From the cell containing the given text, extract its center point as (x, y) coordinate. 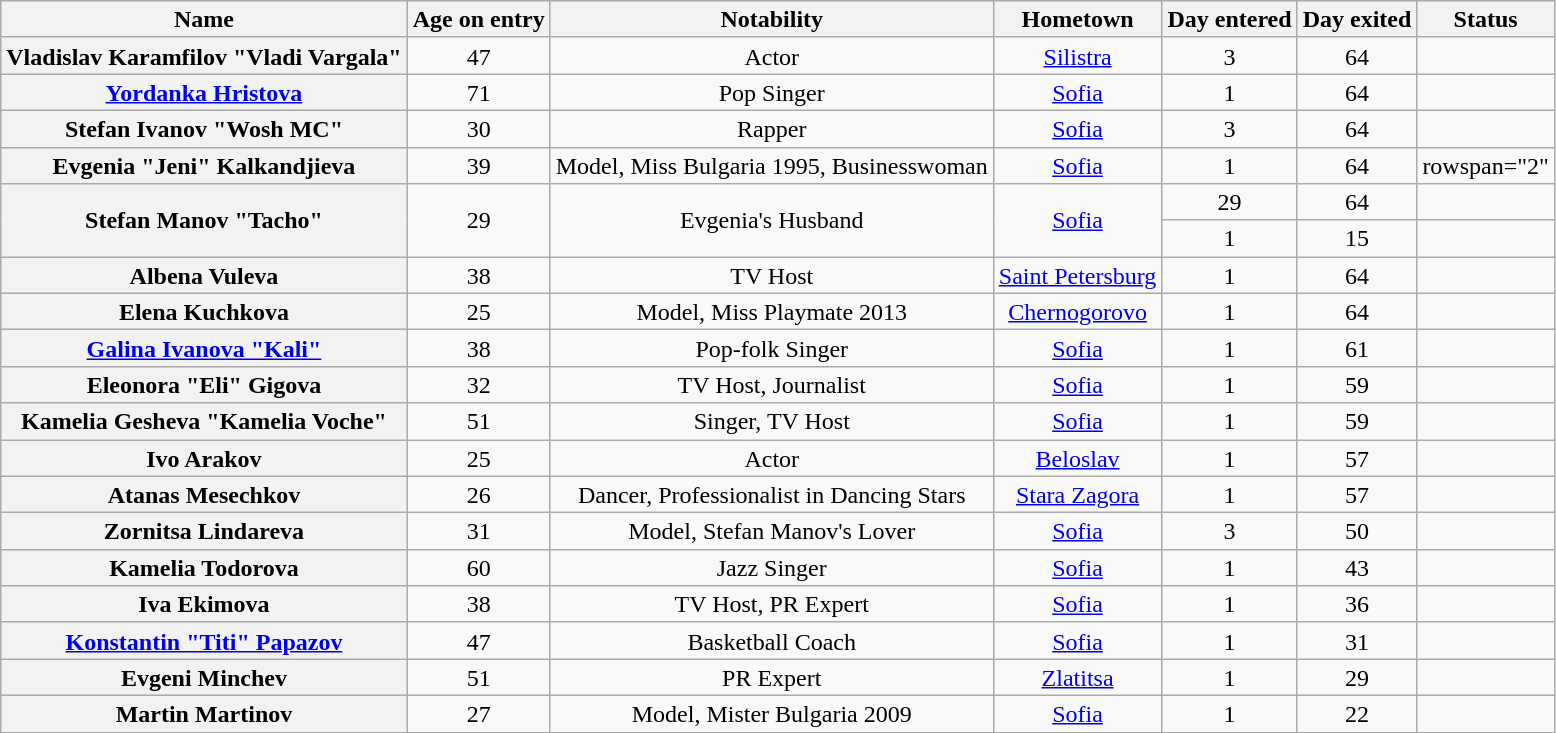
Name (204, 20)
Beloslav (1078, 458)
Evgeni Minchev (204, 678)
Pop-folk Singer (772, 348)
Age on entry (478, 20)
Zlatitsa (1078, 678)
71 (478, 92)
Model, Stefan Manov's Lover (772, 532)
Ivo Arakov (204, 458)
26 (478, 494)
Hometown (1078, 20)
Evgenia "Jeni" Kalkandjieva (204, 166)
Day exited (1357, 20)
PR Expert (772, 678)
rowspan="2" (1486, 166)
Saint Petersburg (1078, 276)
Dancer, Professionalist in Dancing Stars (772, 494)
27 (478, 714)
50 (1357, 532)
Stefan Manov "Tacho" (204, 220)
32 (478, 384)
Model, Mister Bulgaria 2009 (772, 714)
Evgenia's Husband (772, 220)
30 (478, 128)
Model, Miss Playmate 2013 (772, 312)
TV Host, Journalist (772, 384)
Jazz Singer (772, 568)
39 (478, 166)
36 (1357, 604)
Singer, TV Host (772, 422)
Pop Singer (772, 92)
Kamelia Gesheva "Kamelia Voche" (204, 422)
Model, Miss Bulgaria 1995, Businesswoman (772, 166)
Zornitsa Lindareva (204, 532)
Galina Ivanova "Kali" (204, 348)
TV Host, PR Expert (772, 604)
Status (1486, 20)
Day entered (1230, 20)
Silistra (1078, 56)
Vladislav Karamfilov "Vladi Vargala" (204, 56)
TV Host (772, 276)
Stara Zagora (1078, 494)
61 (1357, 348)
Basketball Coach (772, 640)
22 (1357, 714)
Albena Vuleva (204, 276)
Stefan Ivanov "Wosh MC" (204, 128)
Atanas Mesechkov (204, 494)
43 (1357, 568)
Konstantin "Titi" Papazov (204, 640)
Elena Kuchkova (204, 312)
Chernogorovo (1078, 312)
Kamelia Todorova (204, 568)
Eleonora "Eli" Gigova (204, 384)
Yordanka Hristova (204, 92)
Rapper (772, 128)
15 (1357, 238)
Martin Martinov (204, 714)
Iva Ekimova (204, 604)
Notability (772, 20)
60 (478, 568)
